Pinpoint the cell where the given text exists, returning its (x, y) midpoint coordinate. 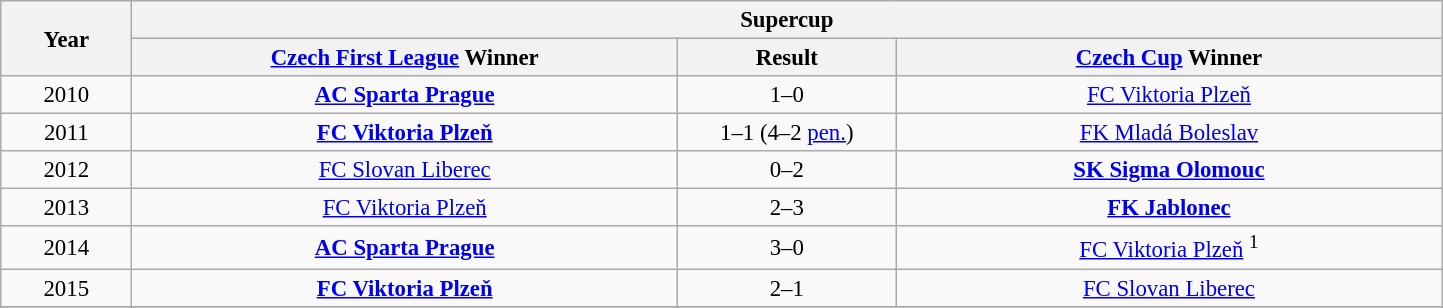
2–3 (787, 208)
2–1 (787, 288)
0–2 (787, 170)
Year (66, 38)
2011 (66, 133)
SK Sigma Olomouc (1169, 170)
2015 (66, 288)
FK Mladá Boleslav (1169, 133)
Czech Cup Winner (1169, 58)
1–1 (4–2 pen.) (787, 133)
Supercup (787, 20)
FC Viktoria Plzeň 1 (1169, 247)
FK Jablonec (1169, 208)
Result (787, 58)
3–0 (787, 247)
2014 (66, 247)
2013 (66, 208)
1–0 (787, 95)
2010 (66, 95)
Czech First League Winner (405, 58)
2012 (66, 170)
